Provide the [X, Y] coordinate of the cell's center where the given text is located.  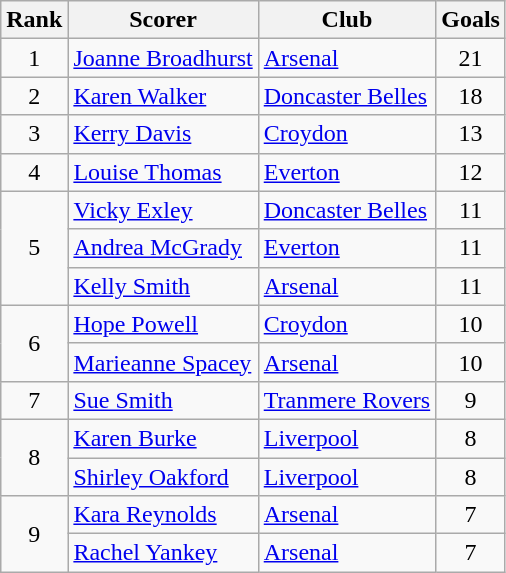
Club [346, 20]
Karen Burke [163, 438]
Andrea McGrady [163, 248]
Kelly Smith [163, 286]
Marieanne Spacey [163, 362]
13 [471, 134]
21 [471, 58]
Scorer [163, 20]
4 [34, 172]
Vicky Exley [163, 210]
Joanne Broadhurst [163, 58]
5 [34, 248]
Rank [34, 20]
18 [471, 96]
Goals [471, 20]
Louise Thomas [163, 172]
Shirley Oakford [163, 477]
1 [34, 58]
Karen Walker [163, 96]
Tranmere Rovers [346, 400]
3 [34, 134]
Kerry Davis [163, 134]
2 [34, 96]
12 [471, 172]
Rachel Yankey [163, 553]
Hope Powell [163, 324]
Sue Smith [163, 400]
Kara Reynolds [163, 515]
6 [34, 343]
